Determine the [X, Y] coordinate at the center of the cell enclosing the given text.  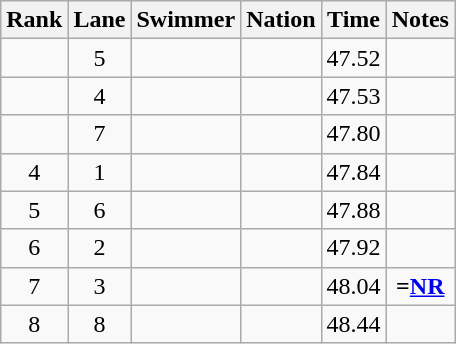
Time [354, 20]
48.44 [354, 324]
1 [100, 172]
47.92 [354, 248]
Swimmer [186, 20]
47.84 [354, 172]
=NR [420, 286]
47.53 [354, 96]
Nation [281, 20]
3 [100, 286]
47.80 [354, 134]
48.04 [354, 286]
Notes [420, 20]
2 [100, 248]
47.52 [354, 58]
47.88 [354, 210]
Lane [100, 20]
Rank [34, 20]
